Locate the cell with the specified text and output its (X, Y) center coordinate. 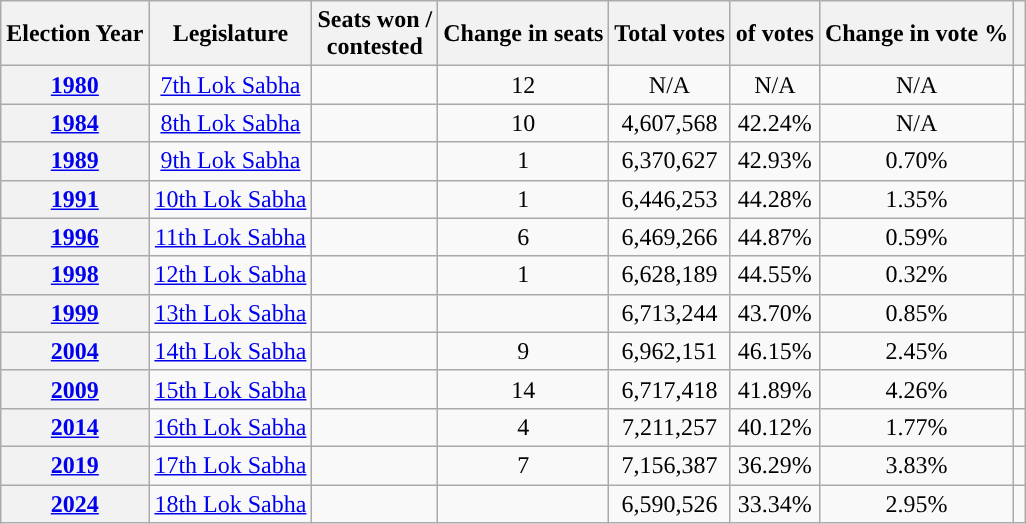
2019 (75, 465)
6,590,526 (670, 503)
2024 (75, 503)
4 (524, 427)
36.29% (774, 465)
7 (524, 465)
1989 (75, 161)
33.34% (774, 503)
9 (524, 351)
4.26% (916, 389)
8th Lok Sabha (230, 123)
44.55% (774, 275)
17th Lok Sabha (230, 465)
9th Lok Sabha (230, 161)
11th Lok Sabha (230, 237)
0.32% (916, 275)
1980 (75, 85)
6 (524, 237)
2004 (75, 351)
Seats won / contested (375, 34)
10 (524, 123)
Legislature (230, 34)
1998 (75, 275)
0.70% (916, 161)
43.70% (774, 313)
13th Lok Sabha (230, 313)
Change in seats (524, 34)
0.85% (916, 313)
1984 (75, 123)
41.89% (774, 389)
12 (524, 85)
7,156,387 (670, 465)
12th Lok Sabha (230, 275)
6,717,418 (670, 389)
2.95% (916, 503)
7,211,257 (670, 427)
42.24% (774, 123)
of votes (774, 34)
6,962,151 (670, 351)
Election Year (75, 34)
46.15% (774, 351)
40.12% (774, 427)
6,370,627 (670, 161)
4,607,568 (670, 123)
Total votes (670, 34)
3.83% (916, 465)
0.59% (916, 237)
1991 (75, 199)
44.28% (774, 199)
1996 (75, 237)
6,713,244 (670, 313)
16th Lok Sabha (230, 427)
1999 (75, 313)
7th Lok Sabha (230, 85)
10th Lok Sabha (230, 199)
1.77% (916, 427)
2009 (75, 389)
15th Lok Sabha (230, 389)
18th Lok Sabha (230, 503)
14th Lok Sabha (230, 351)
14 (524, 389)
Change in vote % (916, 34)
6,469,266 (670, 237)
1.35% (916, 199)
6,446,253 (670, 199)
2014 (75, 427)
44.87% (774, 237)
2.45% (916, 351)
6,628,189 (670, 275)
42.93% (774, 161)
